For the text-containing cell, return its midpoint in [X, Y] coordinate format. 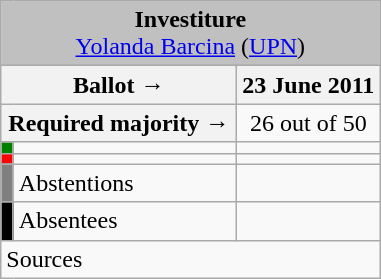
Absentees [125, 221]
InvestitureYolanda Barcina (UPN) [190, 34]
26 out of 50 [308, 123]
Required majority → [119, 123]
23 June 2011 [308, 85]
Sources [190, 259]
Abstentions [125, 183]
Ballot → [119, 85]
